Capture the cell that displays the provided text and extract its [X, Y] central coordinate. 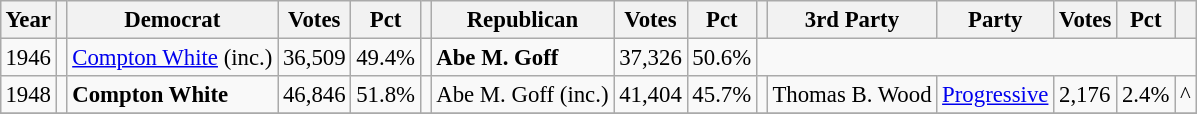
Abe M. Goff [522, 57]
Progressive [996, 95]
1948 [28, 95]
2.4% [1146, 95]
Democrat [172, 20]
3rd Party [852, 20]
Compton White [172, 95]
50.6% [722, 57]
Party [996, 20]
Year [28, 20]
37,326 [650, 57]
46,846 [314, 95]
Abe M. Goff (inc.) [522, 95]
45.7% [722, 95]
Compton White (inc.) [172, 57]
Republican [522, 20]
2,176 [1086, 95]
36,509 [314, 57]
49.4% [386, 57]
41,404 [650, 95]
Thomas B. Wood [852, 95]
^ [1186, 95]
1946 [28, 57]
51.8% [386, 95]
